Return the (X, Y) coordinate for the center point of the cell that contains the specified text.  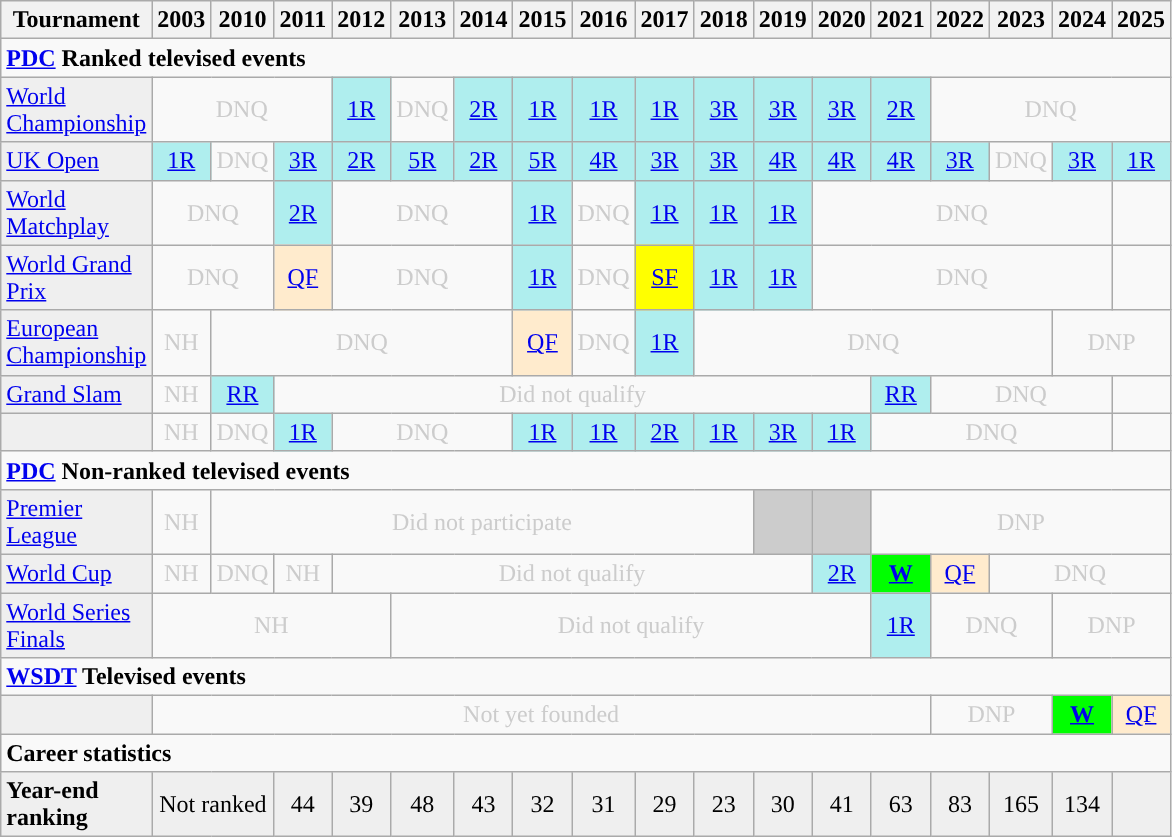
39 (362, 804)
165 (1020, 804)
23 (724, 804)
European Championship (76, 342)
World Cup (76, 573)
63 (900, 804)
Not yet founded (542, 715)
2017 (664, 20)
World Grand Prix (76, 278)
2015 (542, 20)
Tournament (76, 20)
World Championship (76, 110)
Year-end ranking (76, 804)
Not ranked (213, 804)
World Matchplay (76, 212)
WSDT Televised events (586, 677)
2012 (362, 20)
PDC Ranked televised events (586, 58)
UK Open (76, 161)
2010 (242, 20)
World Series Finals (76, 624)
2021 (900, 20)
29 (664, 804)
PDC Non-ranked televised events (586, 470)
Did not participate (482, 522)
2020 (842, 20)
Grand Slam (76, 394)
Career statistics (586, 753)
2011 (303, 20)
83 (960, 804)
SF (664, 278)
48 (422, 804)
2022 (960, 20)
Premier League (76, 522)
44 (303, 804)
43 (484, 804)
2019 (782, 20)
2018 (724, 20)
2024 (1082, 20)
2016 (604, 20)
30 (782, 804)
2014 (484, 20)
2013 (422, 20)
2003 (182, 20)
2023 (1020, 20)
2025 (1142, 20)
134 (1082, 804)
41 (842, 804)
32 (542, 804)
31 (604, 804)
